Capture the cell that displays the provided text and extract its (X, Y) central coordinate. 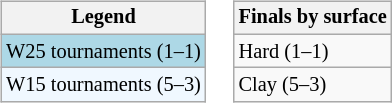
W25 tournaments (1–1) (103, 51)
Clay (5–3) (313, 85)
Legend (103, 18)
Finals by surface (313, 18)
W15 tournaments (5–3) (103, 85)
Hard (1–1) (313, 51)
